Provide the (X, Y) coordinate of the cell's center where the given text is located.  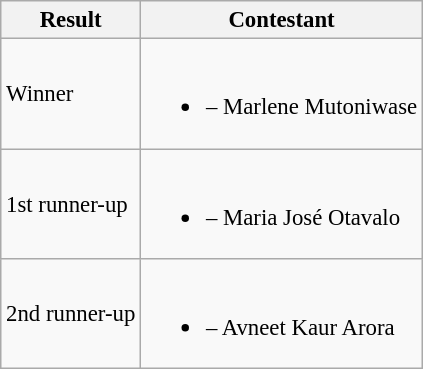
– Maria José Otavalo (282, 204)
Winner (71, 94)
1st runner-up (71, 204)
2nd runner-up (71, 314)
Result (71, 20)
Contestant (282, 20)
– Marlene Mutoniwase (282, 94)
– Avneet Kaur Arora (282, 314)
